Search for the cell housing the specified text and yield its (x, y) center coordinate. 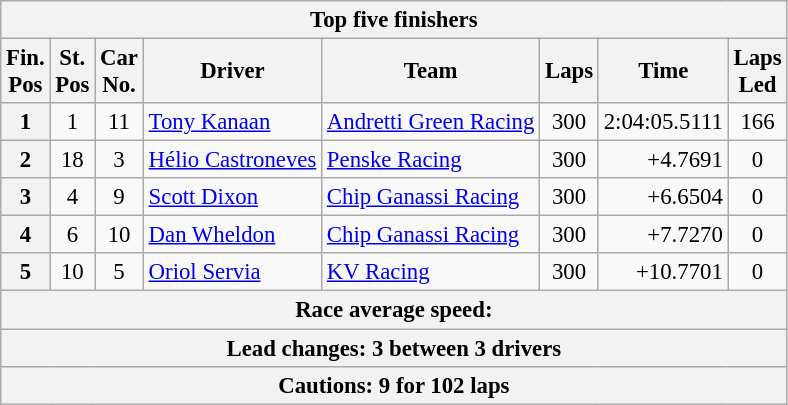
KV Racing (431, 273)
11 (120, 122)
Race average speed: (394, 310)
Time (663, 72)
CarNo. (120, 72)
2:04:05.5111 (663, 122)
+10.7701 (663, 273)
166 (758, 122)
Team (431, 72)
LapsLed (758, 72)
Fin.Pos (26, 72)
+6.6504 (663, 197)
Oriol Servia (232, 273)
+4.7691 (663, 160)
+7.7270 (663, 235)
Driver (232, 72)
Tony Kanaan (232, 122)
18 (72, 160)
Cautions: 9 for 102 laps (394, 385)
2 (26, 160)
Laps (570, 72)
Lead changes: 3 between 3 drivers (394, 348)
Penske Racing (431, 160)
9 (120, 197)
St.Pos (72, 72)
6 (72, 235)
Top five finishers (394, 20)
Andretti Green Racing (431, 122)
Dan Wheldon (232, 235)
Hélio Castroneves (232, 160)
Scott Dixon (232, 197)
